Provide the [x, y] coordinate of the cell's center where the given text is located.  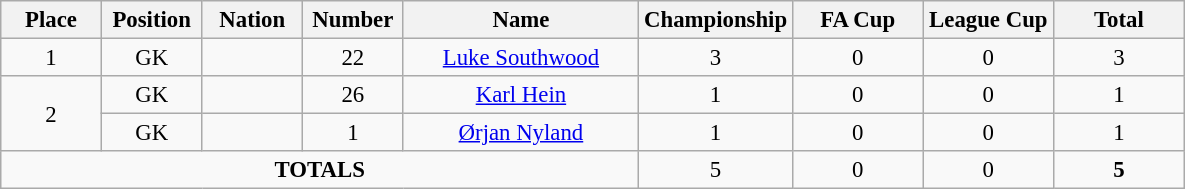
Nation [252, 20]
22 [354, 58]
Number [354, 20]
Place [52, 20]
TOTALS [320, 170]
2 [52, 114]
League Cup [988, 20]
Name [521, 20]
FA Cup [858, 20]
Ørjan Nyland [521, 133]
Position [152, 20]
Championship [716, 20]
Luke Southwood [521, 58]
Total [1120, 20]
Karl Hein [521, 95]
26 [354, 95]
